Pinpoint the cell where the given text exists, returning its (X, Y) midpoint coordinate. 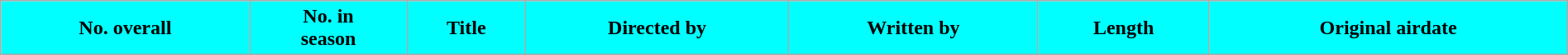
Original airdate (1388, 28)
Title (466, 28)
No. inseason (328, 28)
No. overall (126, 28)
Length (1123, 28)
Directed by (657, 28)
Written by (914, 28)
